Pinpoint the cell where the given text exists, returning its [x, y] midpoint coordinate. 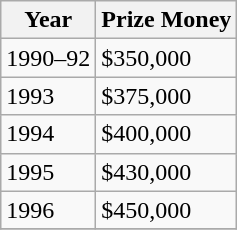
$375,000 [166, 96]
$450,000 [166, 210]
$430,000 [166, 172]
1996 [48, 210]
$350,000 [166, 58]
1995 [48, 172]
1994 [48, 134]
1993 [48, 96]
Prize Money [166, 20]
Year [48, 20]
1990–92 [48, 58]
$400,000 [166, 134]
